Find where the given text appears and provide that cell's center as (x, y) coordinate. 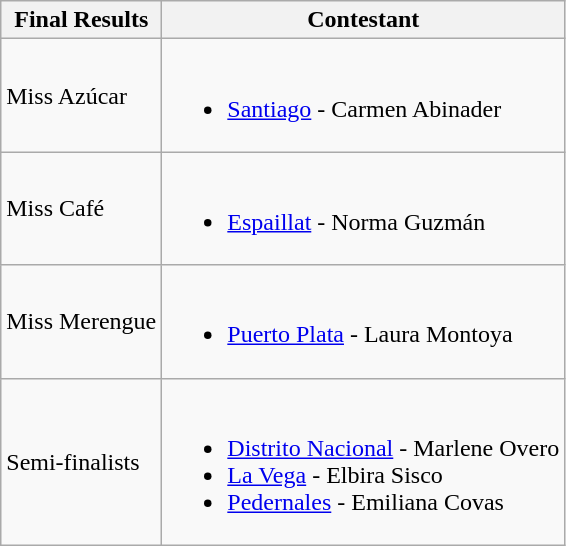
Miss Merengue (82, 322)
Semi-finalists (82, 462)
Contestant (364, 20)
Miss Azúcar (82, 96)
Distrito Nacional - Marlene OveroLa Vega - Elbira SiscoPedernales - Emiliana Covas (364, 462)
Espaillat - Norma Guzmán (364, 208)
Miss Café (82, 208)
Final Results (82, 20)
Puerto Plata - Laura Montoya (364, 322)
Santiago - Carmen Abinader (364, 96)
